Return [x, y] of the center of cell containing provided text 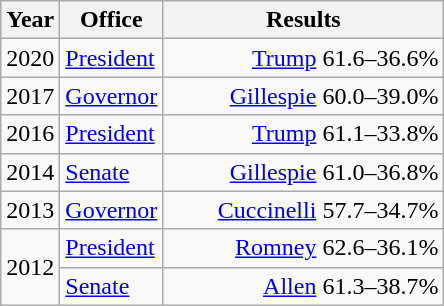
2014 [30, 172]
Trump 61.1–33.8% [304, 134]
2017 [30, 96]
Year [30, 20]
Office [112, 20]
Trump 61.6–36.6% [304, 58]
Gillespie 60.0–39.0% [304, 96]
Cuccinelli 57.7–34.7% [304, 210]
Results [304, 20]
2012 [30, 267]
Gillespie 61.0–36.8% [304, 172]
2013 [30, 210]
2020 [30, 58]
2016 [30, 134]
Allen 61.3–38.7% [304, 286]
Romney 62.6–36.1% [304, 248]
